Pinpoint the cell where the given text exists, returning its [X, Y] midpoint coordinate. 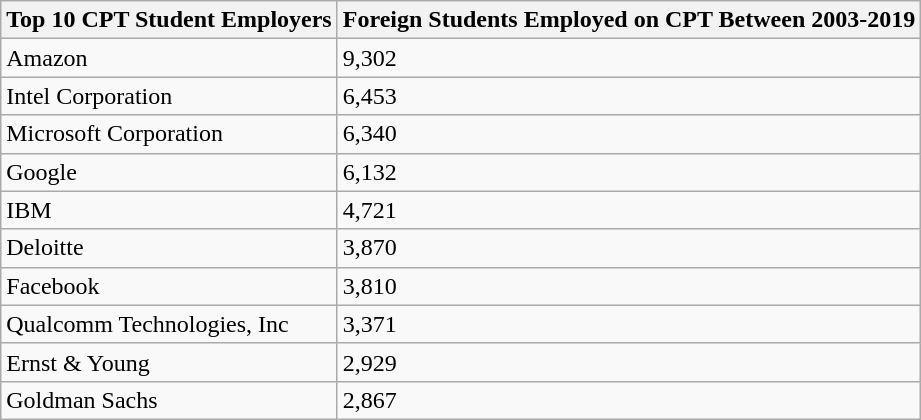
Top 10 CPT Student Employers [169, 20]
4,721 [629, 210]
Amazon [169, 58]
Facebook [169, 286]
6,340 [629, 134]
Deloitte [169, 248]
6,453 [629, 96]
Goldman Sachs [169, 400]
2,929 [629, 362]
6,132 [629, 172]
Google [169, 172]
Microsoft Corporation [169, 134]
3,810 [629, 286]
Intel Corporation [169, 96]
Foreign Students Employed on CPT Between 2003-2019 [629, 20]
2,867 [629, 400]
3,870 [629, 248]
Ernst & Young [169, 362]
3,371 [629, 324]
IBM [169, 210]
9,302 [629, 58]
Qualcomm Technologies, Inc [169, 324]
